For the text-containing cell, return its midpoint in (X, Y) coordinate format. 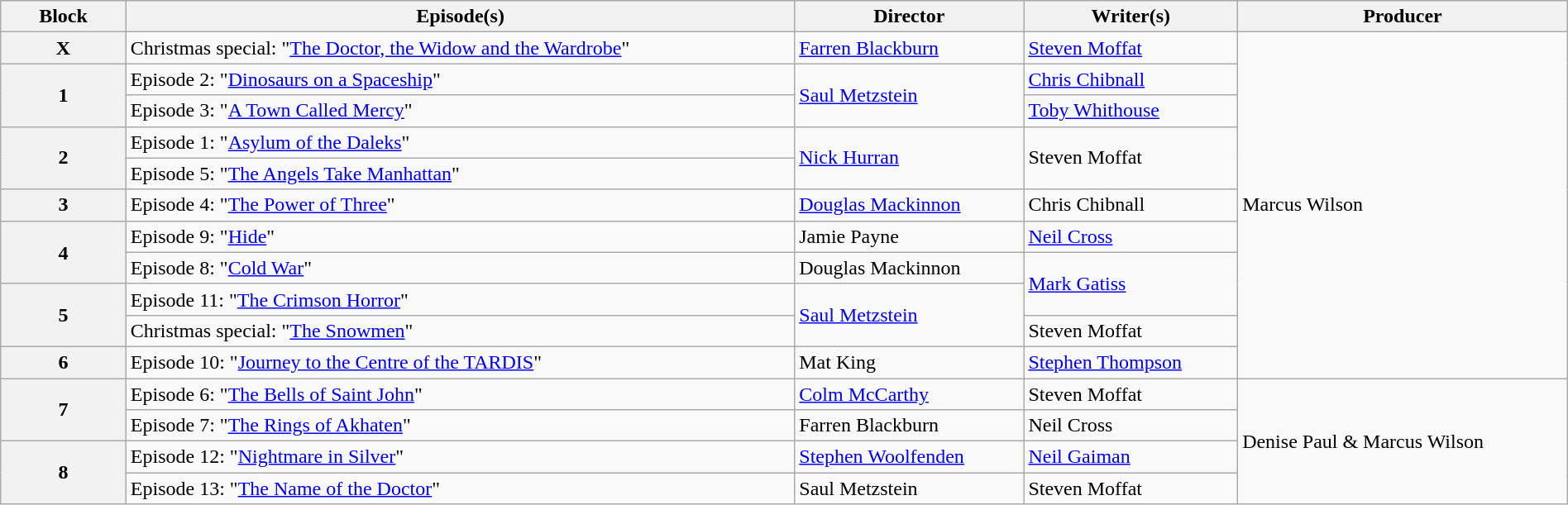
1 (64, 95)
7 (64, 410)
Episode 10: "Journey to the Centre of the TARDIS" (460, 362)
Producer (1403, 17)
Marcus Wilson (1403, 205)
Episode 9: "Hide" (460, 236)
Nick Hurran (910, 158)
Colm McCarthy (910, 394)
Episode 7: "The Rings of Akhaten" (460, 426)
Episode 11: "The Crimson Horror" (460, 299)
Episode 2: "Dinosaurs on a Spaceship" (460, 79)
Toby Whithouse (1131, 111)
4 (64, 252)
X (64, 48)
Stephen Woolfenden (910, 457)
Stephen Thompson (1131, 362)
Christmas special: "The Snowmen" (460, 331)
Episode 8: "Cold War" (460, 268)
Episode 4: "The Power of Three" (460, 205)
Episode 13: "The Name of the Doctor" (460, 488)
Episode 6: "The Bells of Saint John" (460, 394)
Christmas special: "The Doctor, the Widow and the Wardrobe" (460, 48)
2 (64, 158)
Episode 5: "The Angels Take Manhattan" (460, 174)
Denise Paul & Marcus Wilson (1403, 441)
Mat King (910, 362)
Episode 3: "A Town Called Mercy" (460, 111)
3 (64, 205)
5 (64, 315)
Episode 12: "Nightmare in Silver" (460, 457)
Jamie Payne (910, 236)
6 (64, 362)
Episode 1: "Asylum of the Daleks" (460, 142)
Director (910, 17)
Writer(s) (1131, 17)
Block (64, 17)
Neil Gaiman (1131, 457)
Episode(s) (460, 17)
8 (64, 473)
Mark Gatiss (1131, 283)
